Extract the [X, Y] coordinate from the center of the cell holding the provided text.  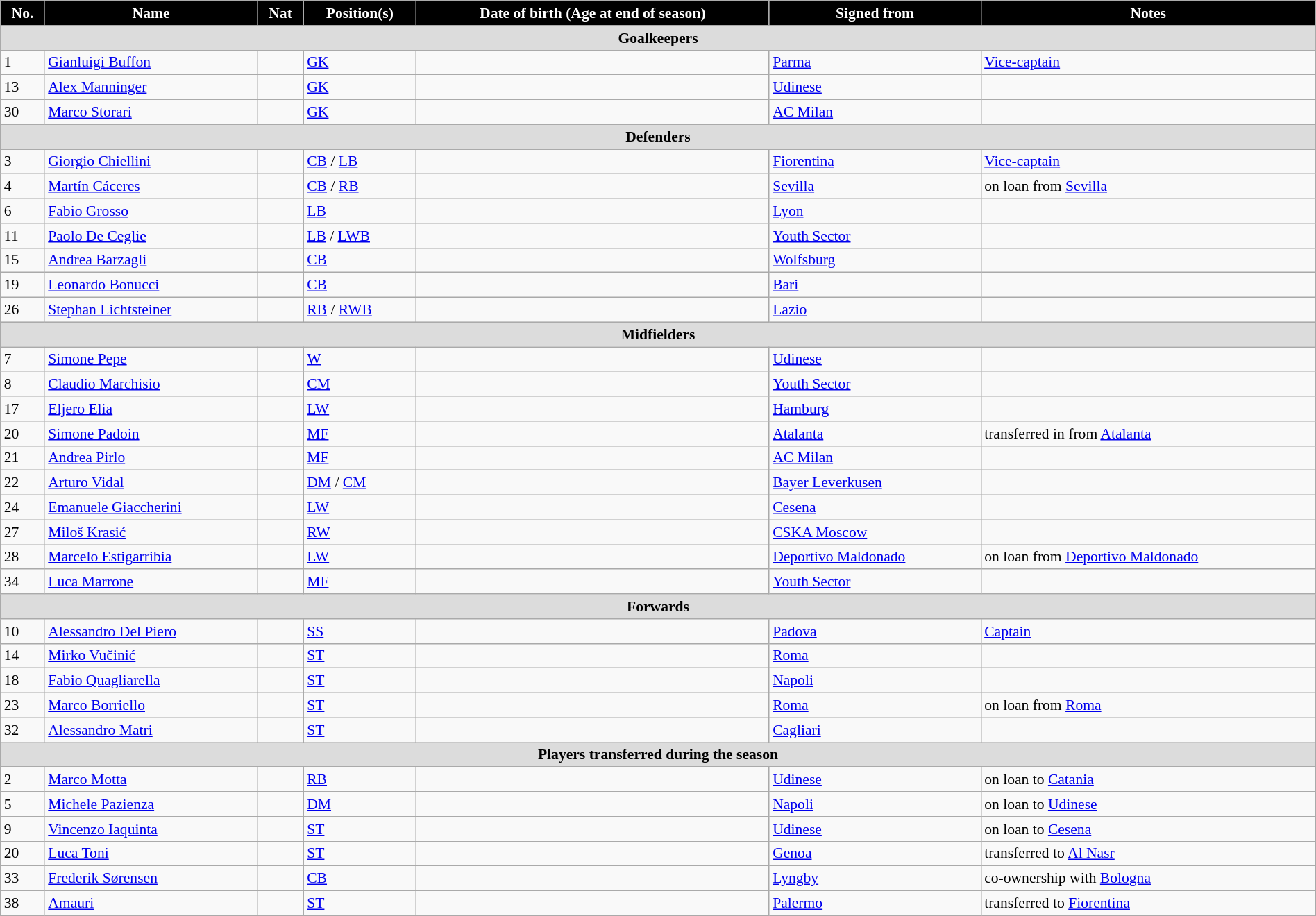
2 [22, 780]
Fiorentina [875, 162]
Gianluigi Buffon [151, 62]
Amauri [151, 904]
CB / LB [360, 162]
8 [22, 384]
Leonardo Bonucci [151, 285]
on loan to Udinese [1148, 804]
W [360, 359]
Simone Padoin [151, 434]
DM / CM [360, 483]
Date of birth (Age at end of season) [593, 13]
Bayer Leverkusen [875, 483]
Frederik Sørensen [151, 879]
Sevilla [875, 187]
Mirko Vučinić [151, 656]
Giorgio Chiellini [151, 162]
15 [22, 260]
Forwards [658, 607]
Miloš Krasić [151, 532]
28 [22, 557]
Vincenzo Iaquinta [151, 829]
Andrea Barzagli [151, 260]
Signed from [875, 13]
Marco Borriello [151, 706]
on loan to Catania [1148, 780]
Defenders [658, 137]
26 [22, 310]
13 [22, 87]
Marco Storari [151, 112]
Hamburg [875, 409]
Parma [875, 62]
Lazio [875, 310]
17 [22, 409]
Claudio Marchisio [151, 384]
RB [360, 780]
34 [22, 582]
Name [151, 13]
No. [22, 13]
Cagliari [875, 730]
on loan from Roma [1148, 706]
Marco Motta [151, 780]
on loan from Sevilla [1148, 187]
Wolfsburg [875, 260]
Martín Cáceres [151, 187]
CSKA Moscow [875, 532]
Cesena [875, 508]
RW [360, 532]
Arturo Vidal [151, 483]
on loan to Cesena [1148, 829]
Alessandro Matri [151, 730]
30 [22, 112]
Lyngby [875, 879]
Fabio Grosso [151, 211]
23 [22, 706]
6 [22, 211]
Alex Manninger [151, 87]
Lyon [875, 211]
Deportivo Maldonado [875, 557]
Players transferred during the season [658, 755]
Marcelo Estigarribia [151, 557]
LB [360, 211]
9 [22, 829]
SS [360, 631]
Paolo De Ceglie [151, 236]
7 [22, 359]
Michele Pazienza [151, 804]
33 [22, 879]
Midfielders [658, 334]
Emanuele Giaccherini [151, 508]
11 [22, 236]
Simone Pepe [151, 359]
Genoa [875, 854]
27 [22, 532]
Palermo [875, 904]
CM [360, 384]
transferred to Al Nasr [1148, 854]
Atalanta [875, 434]
Position(s) [360, 13]
RB / RWB [360, 310]
14 [22, 656]
Notes [1148, 13]
Luca Marrone [151, 582]
3 [22, 162]
5 [22, 804]
10 [22, 631]
Luca Toni [151, 854]
1 [22, 62]
38 [22, 904]
21 [22, 458]
LB / LWB [360, 236]
on loan from Deportivo Maldonado [1148, 557]
Bari [875, 285]
Alessandro Del Piero [151, 631]
Fabio Quagliarella [151, 681]
Padova [875, 631]
DM [360, 804]
Nat [280, 13]
transferred to Fiorentina [1148, 904]
Stephan Lichtsteiner [151, 310]
18 [22, 681]
22 [22, 483]
Captain [1148, 631]
CB / RB [360, 187]
Andrea Pirlo [151, 458]
co-ownership with Bologna [1148, 879]
24 [22, 508]
Goalkeepers [658, 38]
Eljero Elia [151, 409]
32 [22, 730]
transferred in from Atalanta [1148, 434]
4 [22, 187]
19 [22, 285]
